Locate the cell with the specified text and output its (x, y) center coordinate. 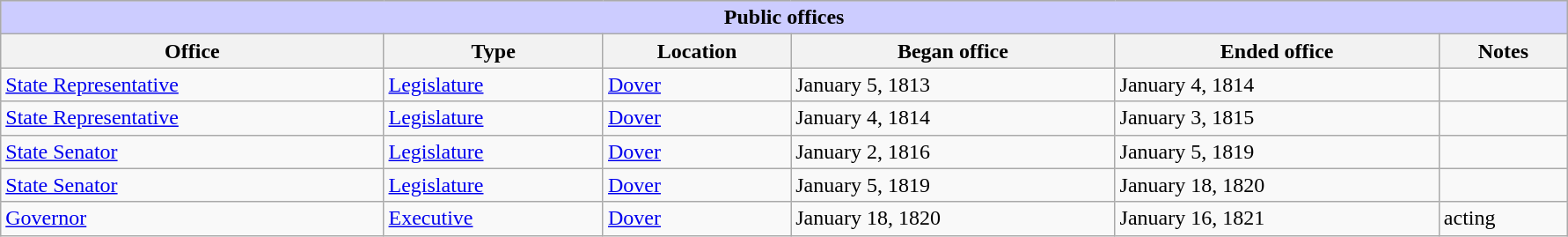
Began office (953, 51)
acting (1503, 218)
Public offices (785, 18)
January 5, 1813 (953, 85)
January 3, 1815 (1277, 118)
January 2, 1816 (953, 152)
January 16, 1821 (1277, 218)
Office (192, 51)
Notes (1503, 51)
Type (493, 51)
Ended office (1277, 51)
Governor (192, 218)
Executive (493, 218)
Location (697, 51)
